Return (x, y) of the center of cell containing provided text 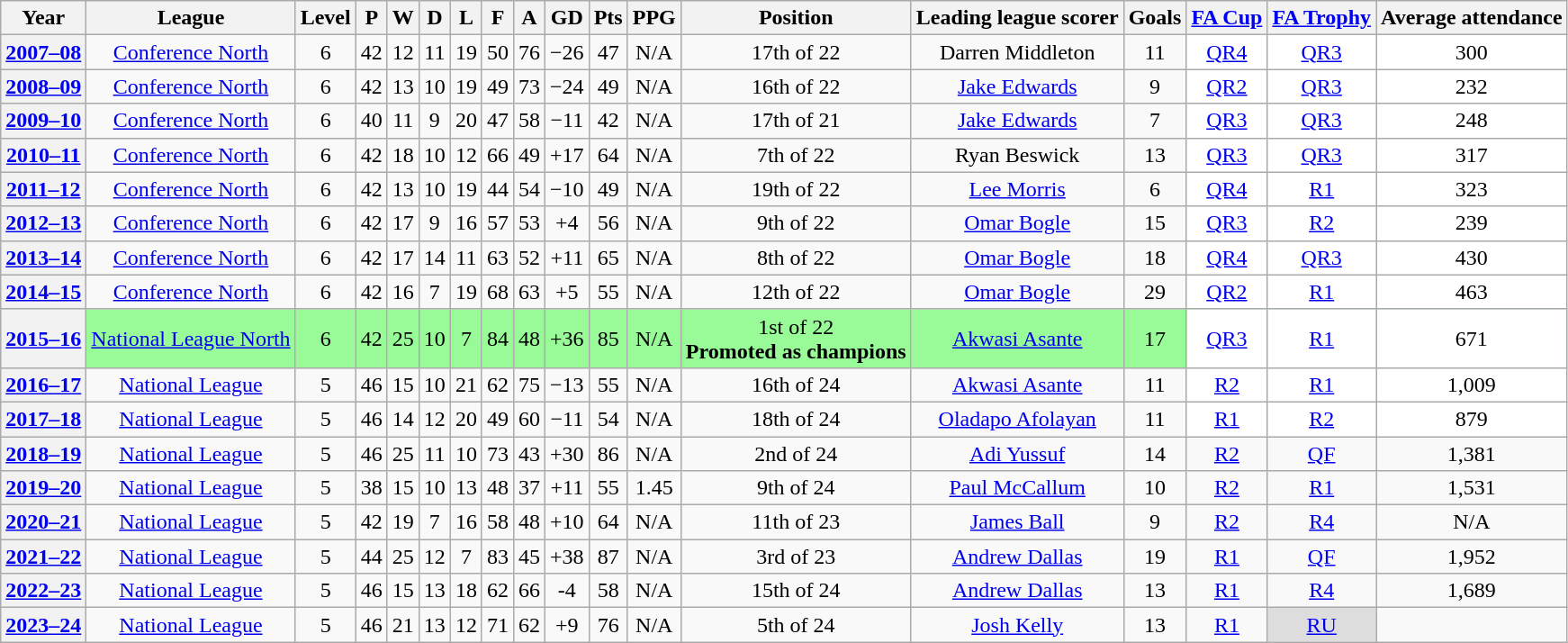
Leading league scorer (1017, 18)
52 (529, 258)
FA Cup (1227, 18)
323 (1473, 189)
League (191, 18)
11th of 23 (796, 522)
9th of 24 (796, 488)
68 (497, 292)
29 (1155, 292)
2022–23 (43, 591)
300 (1473, 52)
1.45 (653, 488)
2010–11 (43, 155)
248 (1473, 121)
Adi Yussuf (1017, 453)
Goals (1155, 18)
60 (529, 419)
−10 (567, 189)
+9 (567, 625)
879 (1473, 419)
18th of 24 (796, 419)
317 (1473, 155)
232 (1473, 86)
37 (529, 488)
+4 (567, 223)
−13 (567, 385)
2021–22 (43, 557)
2016–17 (43, 385)
Year (43, 18)
430 (1473, 258)
Pts (608, 18)
38 (371, 488)
53 (529, 223)
+17 (567, 155)
2017–18 (43, 419)
+10 (567, 522)
2007–08 (43, 52)
8th of 22 (796, 258)
2019–20 (43, 488)
239 (1473, 223)
12th of 22 (796, 292)
2020–21 (43, 522)
1,381 (1473, 453)
463 (1473, 292)
50 (497, 52)
85 (608, 339)
1st of 22Promoted as champions (796, 339)
+38 (567, 557)
57 (497, 223)
P (371, 18)
Josh Kelly (1017, 625)
2015–16 (43, 339)
16th of 24 (796, 385)
L (466, 18)
Paul McCallum (1017, 488)
7th of 22 (796, 155)
1,952 (1473, 557)
9th of 22 (796, 223)
Average attendance (1473, 18)
National League North (191, 339)
2018–19 (43, 453)
GD (567, 18)
2023–24 (43, 625)
+5 (567, 292)
43 (529, 453)
671 (1473, 339)
17th of 21 (796, 121)
W (403, 18)
15th of 24 (796, 591)
1,009 (1473, 385)
−26 (567, 52)
56 (608, 223)
2009–10 (43, 121)
F (497, 18)
1,689 (1473, 591)
2nd of 24 (796, 453)
17th of 22 (796, 52)
Level (326, 18)
2014–15 (43, 292)
Position (796, 18)
2013–14 (43, 258)
87 (608, 557)
2008–09 (43, 86)
40 (371, 121)
Lee Morris (1017, 189)
RU (1321, 625)
45 (529, 557)
+30 (567, 453)
65 (608, 258)
1,531 (1473, 488)
D (434, 18)
71 (497, 625)
Ryan Beswick (1017, 155)
86 (608, 453)
-4 (567, 591)
PPG (653, 18)
16th of 22 (796, 86)
−24 (567, 86)
83 (497, 557)
Darren Middleton (1017, 52)
A (529, 18)
+36 (567, 339)
2012–13 (43, 223)
2011–12 (43, 189)
James Ball (1017, 522)
Oladapo Afolayan (1017, 419)
19th of 22 (796, 189)
3rd of 23 (796, 557)
5th of 24 (796, 625)
84 (497, 339)
FA Trophy (1321, 18)
75 (529, 385)
